Provide the (x, y) coordinate of the cell's center where the given text is located.  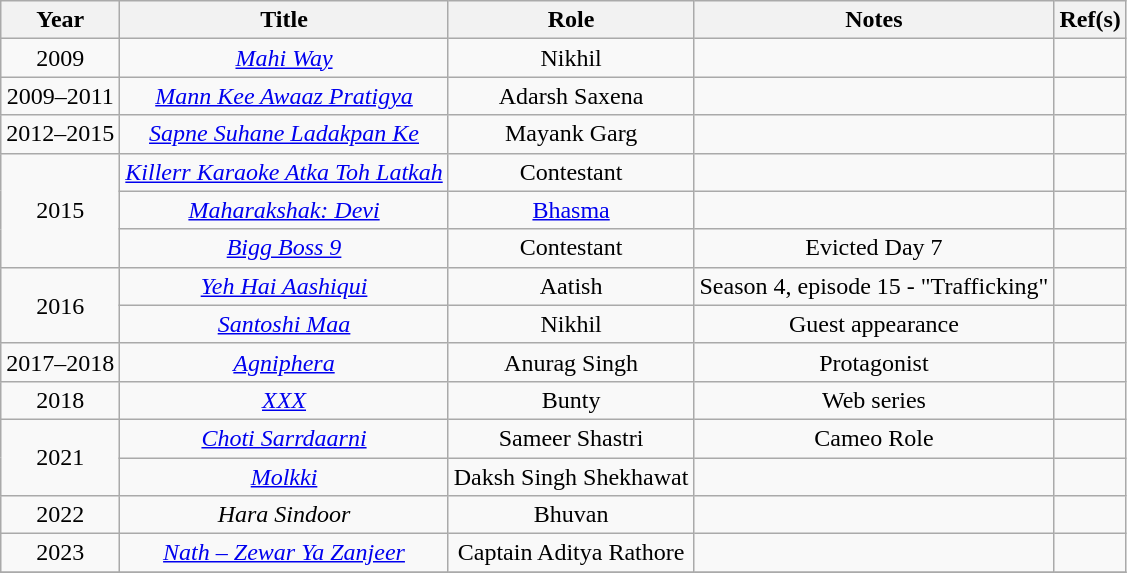
Season 4, episode 15 - "Trafficking" (874, 286)
Protagonist (874, 362)
Bhuvan (571, 515)
Mahi Way (284, 58)
Anurag Singh (571, 362)
Cameo Role (874, 438)
2023 (60, 553)
2012–2015 (60, 134)
2018 (60, 400)
Adarsh Saxena (571, 96)
Bunty (571, 400)
Bhasma (571, 210)
2016 (60, 305)
Captain Aditya Rathore (571, 553)
Aatish (571, 286)
Web series (874, 400)
XXX (284, 400)
Maharakshak: Devi (284, 210)
2009 (60, 58)
Nath – Zewar Ya Zanjeer (284, 553)
2015 (60, 210)
Year (60, 20)
2009–2011 (60, 96)
Killerr Karaoke Atka Toh Latkah (284, 172)
Yeh Hai Aashiqui (284, 286)
Santoshi Maa (284, 324)
Evicted Day 7 (874, 248)
Daksh Singh Shekhawat (571, 477)
Hara Sindoor (284, 515)
Ref(s) (1090, 20)
Title (284, 20)
Agniphera (284, 362)
2021 (60, 457)
Mann Kee Awaaz Pratigya (284, 96)
Role (571, 20)
2022 (60, 515)
Bigg Boss 9 (284, 248)
Sameer Shastri (571, 438)
Choti Sarrdaarni (284, 438)
Mayank Garg (571, 134)
Notes (874, 20)
Sapne Suhane Ladakpan Ke (284, 134)
Guest appearance (874, 324)
Molkki (284, 477)
2017–2018 (60, 362)
